Pinpoint the cell where the given text exists, returning its (X, Y) midpoint coordinate. 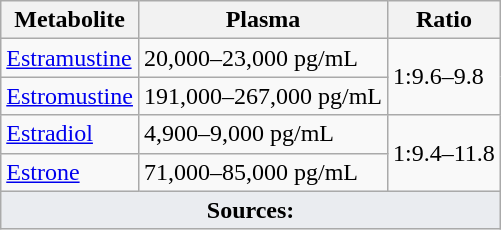
Plasma (262, 20)
Estrone (70, 172)
Sources: (251, 210)
1:9.6–9.8 (444, 77)
4,900–9,000 pg/mL (262, 134)
1:9.4–11.8 (444, 153)
Estradiol (70, 134)
Metabolite (70, 20)
Estromustine (70, 96)
191,000–267,000 pg/mL (262, 96)
20,000–23,000 pg/mL (262, 58)
Ratio (444, 20)
Estramustine (70, 58)
71,000–85,000 pg/mL (262, 172)
